From the cell containing the given text, extract its center point as (X, Y) coordinate. 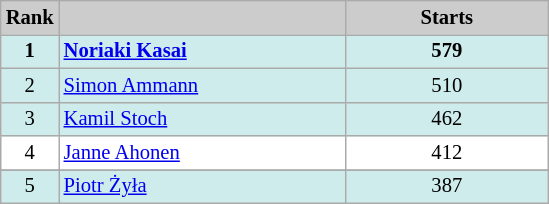
Kamil Stoch (202, 119)
462 (447, 119)
4 (30, 153)
5 (30, 186)
3 (30, 119)
510 (447, 85)
579 (447, 51)
Rank (30, 17)
1 (30, 51)
Noriaki Kasai (202, 51)
Janne Ahonen (202, 153)
Starts (447, 17)
412 (447, 153)
2 (30, 85)
387 (447, 186)
Simon Ammann (202, 85)
Piotr Żyła (202, 186)
